Provide the (X, Y) coordinate of the cell's center where the given text is located.  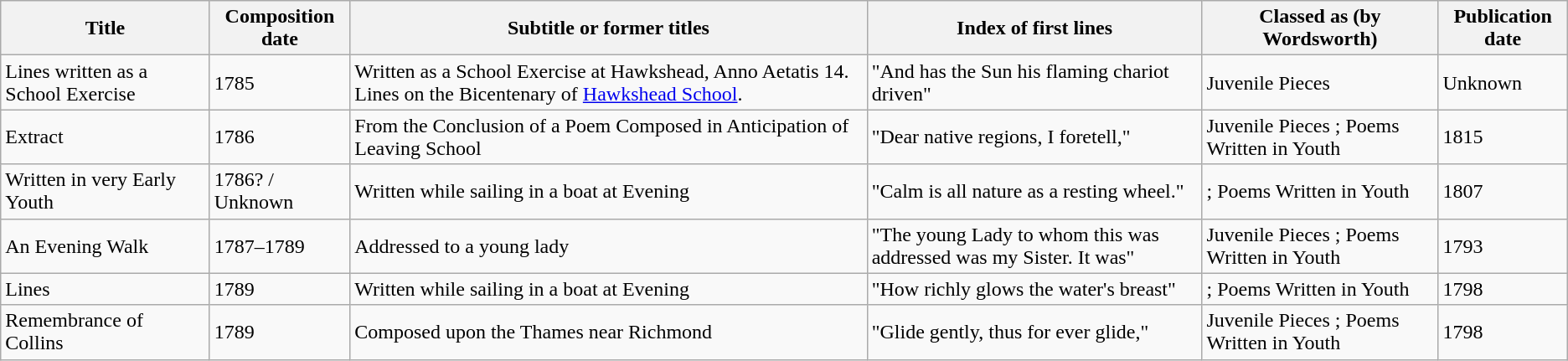
1815 (1503, 137)
1793 (1503, 246)
Extract (106, 137)
"How richly glows the water's breast" (1034, 289)
Lines written as a School Exercise (106, 82)
1787–1789 (280, 246)
Written as a School Exercise at Hawkshead, Anno Aetatis 14. Lines on the Bicentenary of Hawkshead School. (608, 82)
Remembrance of Collins (106, 332)
Lines (106, 289)
Publication date (1503, 28)
Title (106, 28)
From the Conclusion of a Poem Composed in Anticipation of Leaving School (608, 137)
Juvenile Pieces (1320, 82)
Composition date (280, 28)
Classed as (by Wordsworth) (1320, 28)
"And has the Sun his flaming chariot driven" (1034, 82)
"Glide gently, thus for ever glide," (1034, 332)
"Calm is all nature as a resting wheel." (1034, 191)
1786 (280, 137)
Index of first lines (1034, 28)
Subtitle or former titles (608, 28)
"The young Lady to whom this was addressed was my Sister. It was" (1034, 246)
"Dear native regions, I foretell," (1034, 137)
Written in very Early Youth (106, 191)
Addressed to a young lady (608, 246)
1807 (1503, 191)
Unknown (1503, 82)
1786? / Unknown (280, 191)
1785 (280, 82)
An Evening Walk (106, 246)
Composed upon the Thames near Richmond (608, 332)
